Return (x, y) of the center of cell containing provided text 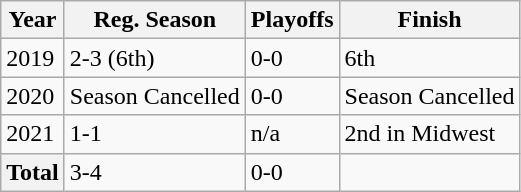
6th (430, 58)
n/a (292, 134)
2nd in Midwest (430, 134)
2020 (33, 96)
Total (33, 172)
2019 (33, 58)
Playoffs (292, 20)
Year (33, 20)
Reg. Season (154, 20)
Finish (430, 20)
2021 (33, 134)
3-4 (154, 172)
2-3 (6th) (154, 58)
1-1 (154, 134)
